Search for the cell housing the specified text and yield its [x, y] center coordinate. 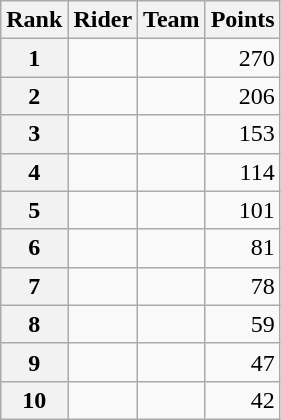
6 [34, 248]
4 [34, 172]
7 [34, 286]
5 [34, 210]
153 [242, 134]
Rider [103, 20]
78 [242, 286]
Team [172, 20]
1 [34, 58]
8 [34, 324]
9 [34, 362]
270 [242, 58]
3 [34, 134]
59 [242, 324]
2 [34, 96]
42 [242, 400]
206 [242, 96]
10 [34, 400]
47 [242, 362]
101 [242, 210]
81 [242, 248]
Rank [34, 20]
114 [242, 172]
Points [242, 20]
